Find where the given text appears and provide that cell's center as [x, y] coordinate. 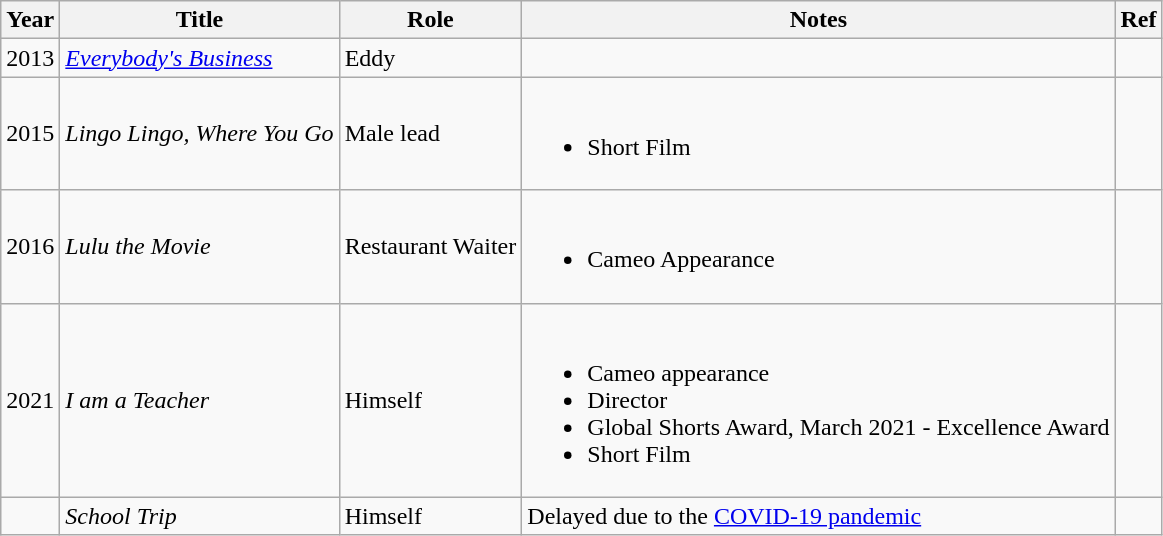
2021 [30, 400]
Male lead [430, 134]
Restaurant Waiter [430, 246]
Everybody's Business [200, 58]
Title [200, 20]
I am a Teacher [200, 400]
Role [430, 20]
Lingo Lingo, Where You Go [200, 134]
2016 [30, 246]
Notes [818, 20]
Cameo Appearance [818, 246]
2015 [30, 134]
Cameo appearanceDirectorGlobal Shorts Award, March 2021 - Excellence AwardShort Film [818, 400]
School Trip [200, 516]
Delayed due to the COVID-19 pandemic [818, 516]
Lulu the Movie [200, 246]
Short Film [818, 134]
Year [30, 20]
Ref [1138, 20]
Eddy [430, 58]
2013 [30, 58]
